From the cell containing the given text, extract its center point as [X, Y] coordinate. 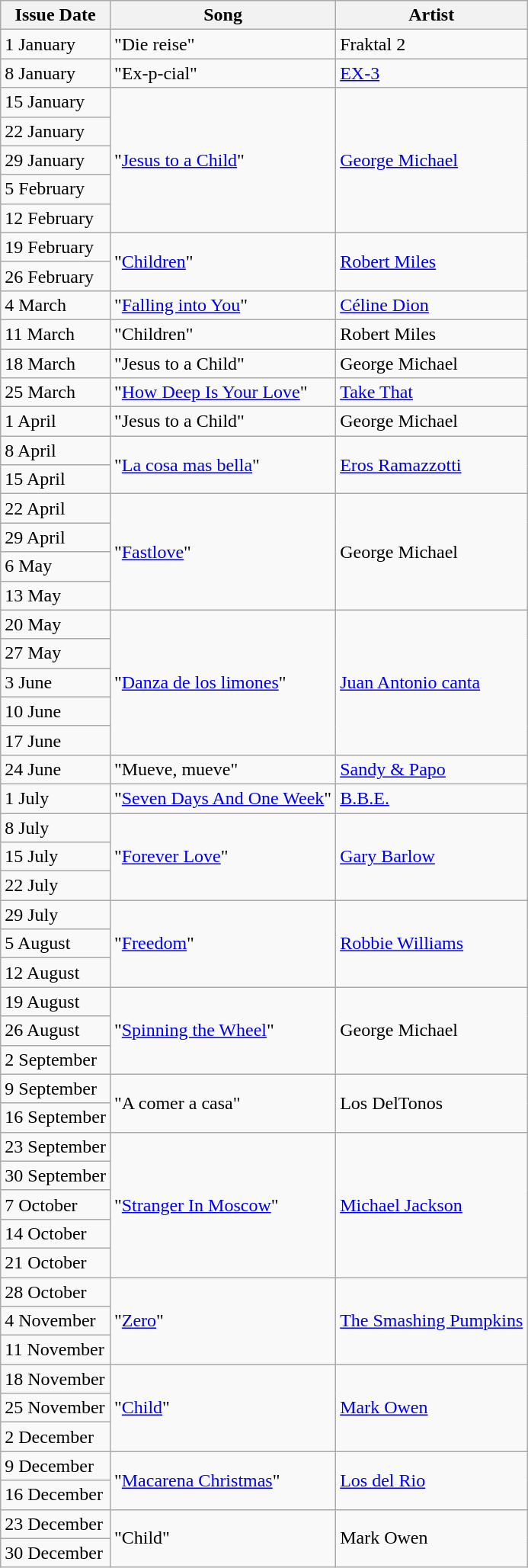
Issue Date [56, 15]
15 July [56, 857]
1 July [56, 798]
26 August [56, 1031]
"Falling into You" [222, 305]
23 September [56, 1146]
6 May [56, 566]
12 August [56, 973]
7 October [56, 1204]
Take That [431, 393]
Song [222, 15]
5 February [56, 189]
16 December [56, 1495]
1 April [56, 422]
4 March [56, 305]
"Die reise" [222, 44]
Juan Antonio canta [431, 682]
29 July [56, 915]
8 July [56, 827]
B.B.E. [431, 798]
Robbie Williams [431, 944]
5 August [56, 944]
Gary Barlow [431, 856]
"Fastlove" [222, 552]
19 August [56, 1002]
22 January [56, 131]
20 May [56, 624]
EX-3 [431, 73]
23 December [56, 1524]
8 January [56, 73]
22 July [56, 886]
"How Deep Is Your Love" [222, 393]
30 December [56, 1553]
27 May [56, 653]
"Stranger In Moscow" [222, 1204]
8 April [56, 451]
9 December [56, 1466]
15 April [56, 479]
10 June [56, 711]
Sandy & Papo [431, 769]
"La cosa mas bella" [222, 465]
Los DelTonos [431, 1103]
"Seven Days And One Week" [222, 798]
15 January [56, 102]
"A comer a casa" [222, 1103]
12 February [56, 218]
Céline Dion [431, 305]
"Ex-p-cial" [222, 73]
18 March [56, 364]
Michael Jackson [431, 1204]
13 May [56, 595]
19 February [56, 247]
11 March [56, 334]
26 February [56, 276]
16 September [56, 1117]
25 March [56, 393]
25 November [56, 1408]
28 October [56, 1292]
21 October [56, 1262]
"Freedom" [222, 944]
24 June [56, 769]
The Smashing Pumpkins [431, 1321]
"Zero" [222, 1321]
"Forever Love" [222, 856]
3 June [56, 682]
4 November [56, 1321]
1 January [56, 44]
11 November [56, 1350]
22 April [56, 508]
Fraktal 2 [431, 44]
2 December [56, 1437]
"Macarena Christmas" [222, 1480]
"Danza de los limones" [222, 682]
Los del Rio [431, 1480]
"Spinning the Wheel" [222, 1031]
30 September [56, 1175]
Artist [431, 15]
2 September [56, 1060]
9 September [56, 1089]
"Mueve, mueve" [222, 769]
Eros Ramazzotti [431, 465]
17 June [56, 740]
14 October [56, 1233]
18 November [56, 1379]
29 January [56, 160]
29 April [56, 537]
